Return the (X, Y) coordinate for the center point of the cell that contains the specified text.  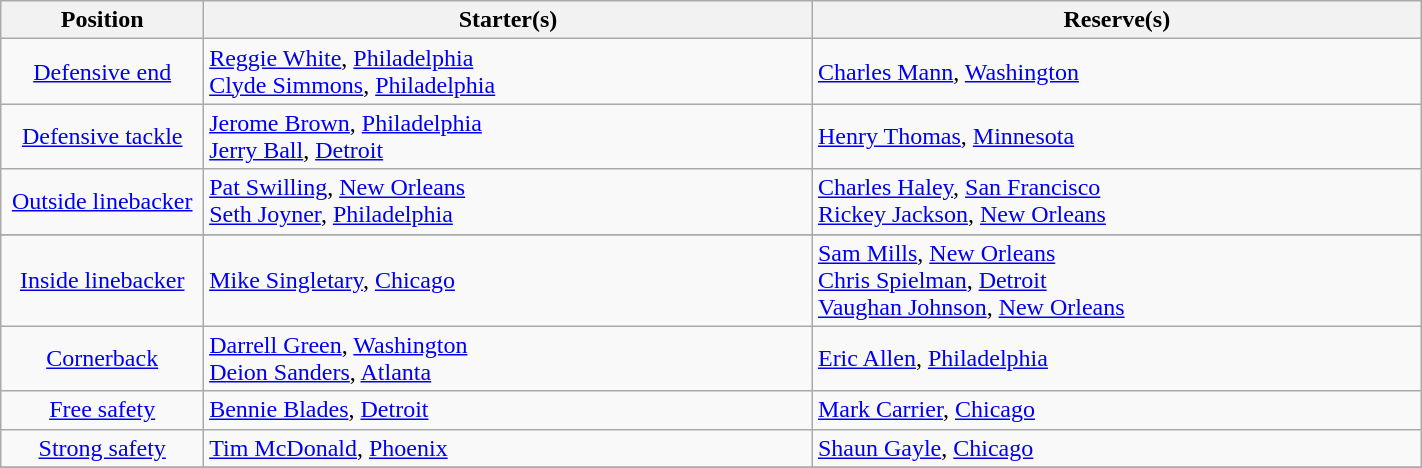
Mike Singletary, Chicago (508, 280)
Defensive end (102, 72)
Inside linebacker (102, 280)
Defensive tackle (102, 136)
Eric Allen, Philadelphia (1116, 358)
Starter(s) (508, 20)
Cornerback (102, 358)
Darrell Green, Washington Deion Sanders, Atlanta (508, 358)
Shaun Gayle, Chicago (1116, 448)
Outside linebacker (102, 202)
Sam Mills, New Orleans Chris Spielman, Detroit Vaughan Johnson, New Orleans (1116, 280)
Free safety (102, 410)
Position (102, 20)
Pat Swilling, New Orleans Seth Joyner, Philadelphia (508, 202)
Charles Haley, San Francisco Rickey Jackson, New Orleans (1116, 202)
Tim McDonald, Phoenix (508, 448)
Mark Carrier, Chicago (1116, 410)
Reggie White, Philadelphia Clyde Simmons, Philadelphia (508, 72)
Henry Thomas, Minnesota (1116, 136)
Strong safety (102, 448)
Charles Mann, Washington (1116, 72)
Jerome Brown, Philadelphia Jerry Ball, Detroit (508, 136)
Reserve(s) (1116, 20)
Bennie Blades, Detroit (508, 410)
